For the text-containing cell, return its midpoint in (x, y) coordinate format. 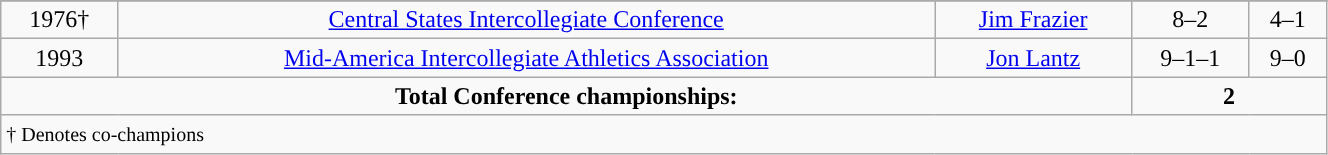
1993 (60, 58)
4–1 (1288, 20)
1976† (60, 20)
9–0 (1288, 58)
† Denotes co-champions (664, 134)
Total Conference championships: (566, 96)
2 (1230, 96)
Jim Frazier (1034, 20)
Jon Lantz (1034, 58)
8–2 (1190, 20)
9–1–1 (1190, 58)
Central States Intercollegiate Conference (526, 20)
Mid-America Intercollegiate Athletics Association (526, 58)
